Capture the cell that displays the provided text and extract its [x, y] central coordinate. 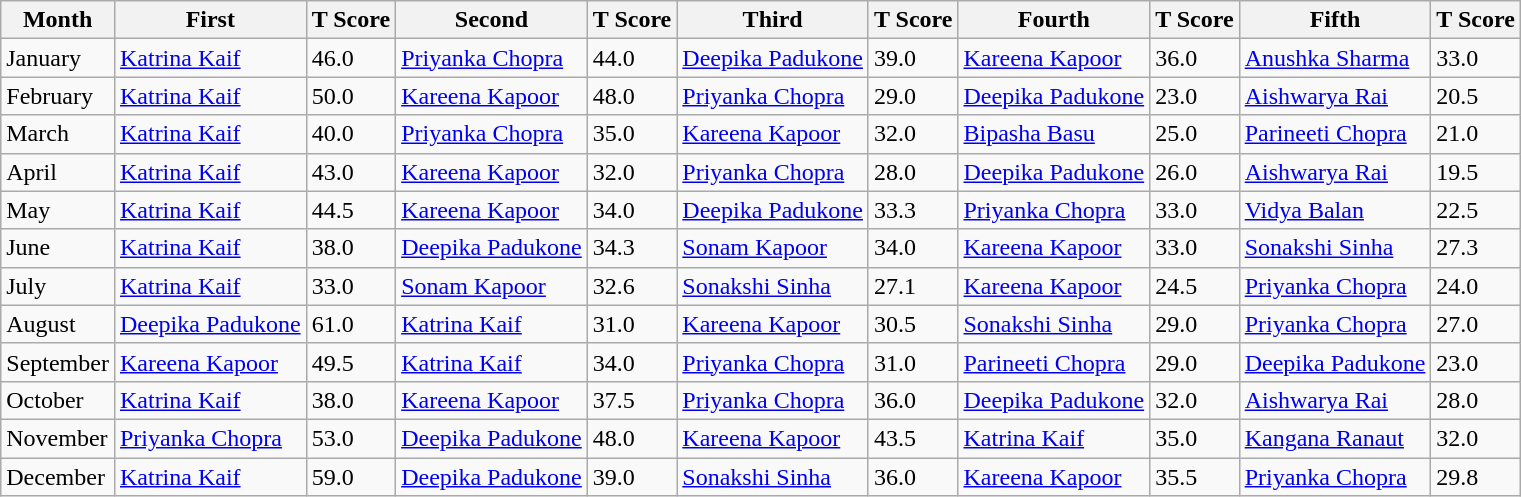
August [58, 324]
Fifth [1335, 20]
37.5 [632, 400]
24.5 [1195, 286]
53.0 [351, 438]
32.6 [632, 286]
21.0 [1476, 134]
Second [492, 20]
19.5 [1476, 172]
35.5 [1195, 477]
50.0 [351, 96]
27.3 [1476, 248]
April [58, 172]
59.0 [351, 477]
Anushka Sharma [1335, 58]
June [58, 248]
January [58, 58]
44.5 [351, 210]
March [58, 134]
61.0 [351, 324]
Fourth [1054, 20]
40.0 [351, 134]
33.3 [913, 210]
30.5 [913, 324]
24.0 [1476, 286]
22.5 [1476, 210]
Third [773, 20]
Kangana Ranaut [1335, 438]
Vidya Balan [1335, 210]
25.0 [1195, 134]
43.5 [913, 438]
February [58, 96]
20.5 [1476, 96]
34.3 [632, 248]
26.0 [1195, 172]
October [58, 400]
May [58, 210]
27.1 [913, 286]
December [58, 477]
44.0 [632, 58]
Month [58, 20]
November [58, 438]
29.8 [1476, 477]
49.5 [351, 362]
First [210, 20]
September [58, 362]
Bipasha Basu [1054, 134]
43.0 [351, 172]
46.0 [351, 58]
July [58, 286]
27.0 [1476, 324]
